Provide the [X, Y] coordinate of the cell's center where the given text is located.  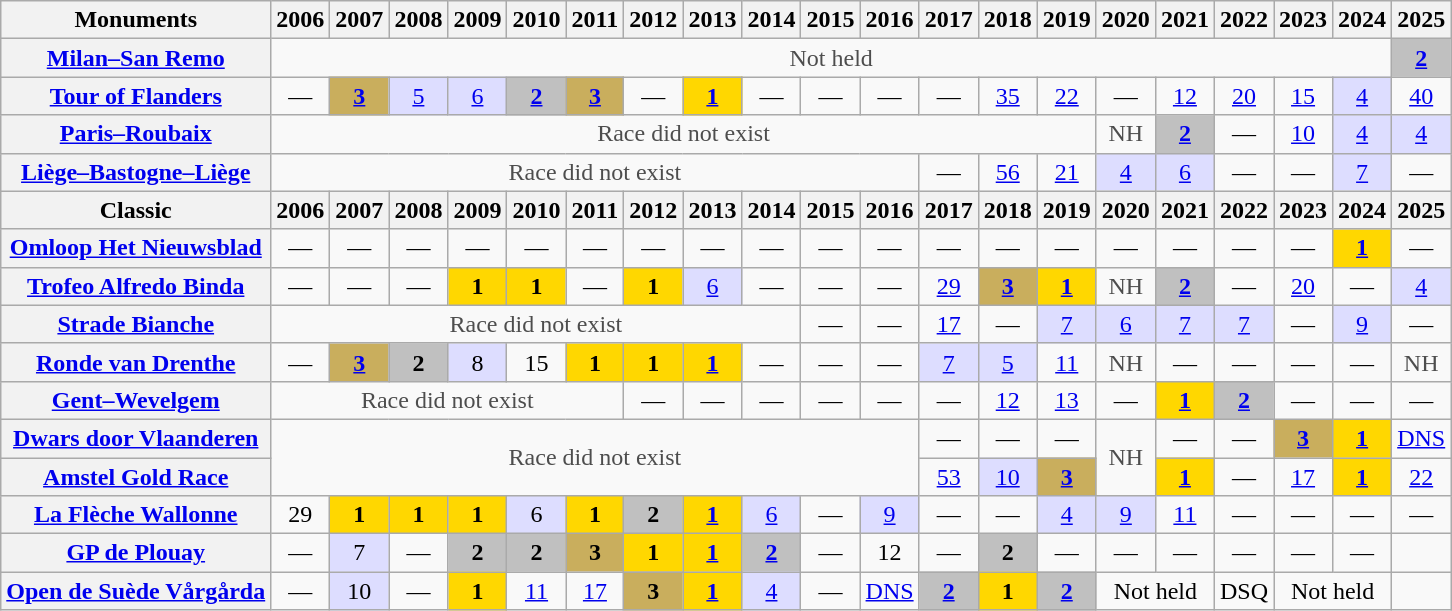
La Flèche Wallonne [136, 515]
Dwars door Vlaanderen [136, 438]
Gent–Wevelgem [136, 400]
Paris–Roubaix [136, 134]
Amstel Gold Race [136, 477]
Trofeo Alfredo Binda [136, 286]
Ronde van Drenthe [136, 362]
35 [1008, 96]
Tour of Flanders [136, 96]
21 [1066, 172]
Liège–Bastogne–Liège [136, 172]
DSQ [1244, 591]
Open de Suède Vårgårda [136, 591]
56 [1008, 172]
13 [1066, 400]
Classic [136, 210]
Omloop Het Nieuwsblad [136, 248]
Monuments [136, 20]
Milan–San Remo [136, 58]
GP de Plouay [136, 553]
53 [948, 477]
Strade Bianche [136, 324]
8 [478, 362]
40 [1422, 96]
